Output the [X, Y] coordinate of the center of the cell containing the given text.  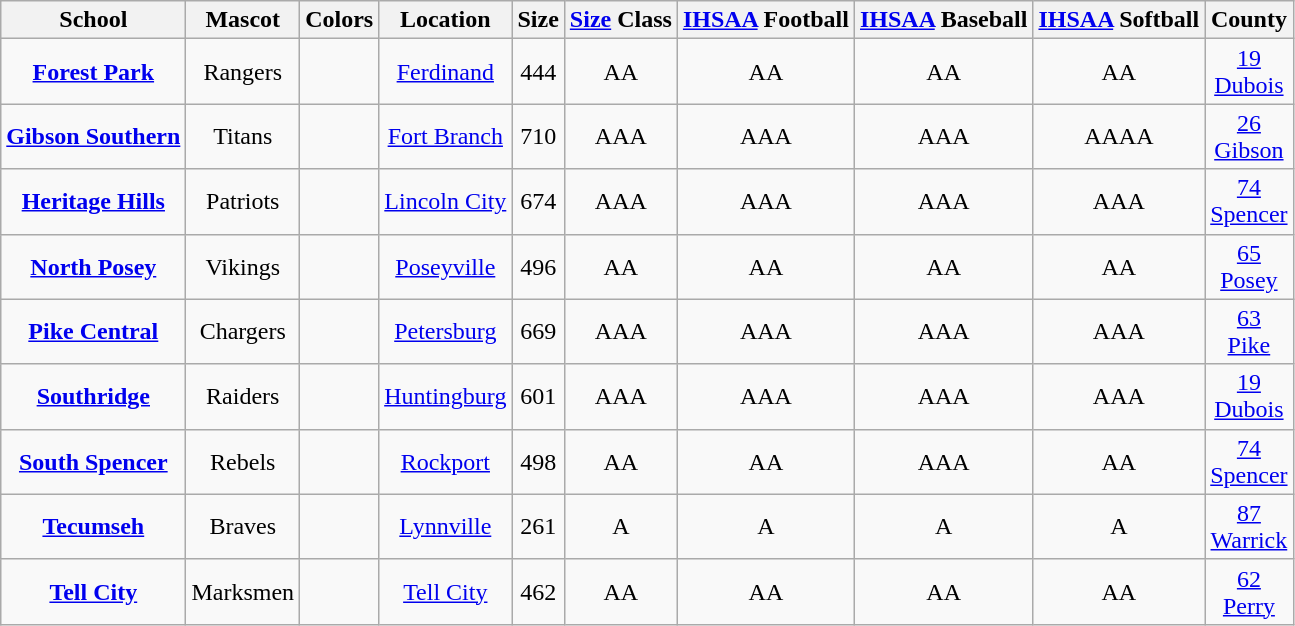
Size Class [620, 20]
496 [538, 266]
710 [538, 136]
Colors [340, 20]
Titans [243, 136]
Mascot [243, 20]
444 [538, 72]
Heritage Hills [94, 202]
Braves [243, 526]
Petersburg [446, 332]
261 [538, 526]
Tecumseh [94, 526]
Poseyville [446, 266]
Raiders [243, 396]
26Gibson [1249, 136]
462 [538, 592]
Lynnville [446, 526]
674 [538, 202]
Vikings [243, 266]
Size [538, 20]
63Pike [1249, 332]
School [94, 20]
Lincoln City [446, 202]
Ferdinand [446, 72]
65Posey [1249, 266]
IHSAA Baseball [943, 20]
Forest Park [94, 72]
Rockport [446, 462]
North Posey [94, 266]
AAAA [1119, 136]
Chargers [243, 332]
South Spencer [94, 462]
Huntingburg [446, 396]
87Warrick [1249, 526]
Rebels [243, 462]
IHSAA Softball [1119, 20]
Patriots [243, 202]
601 [538, 396]
Fort Branch [446, 136]
Pike Central [94, 332]
Gibson Southern [94, 136]
Southridge [94, 396]
Marksmen [243, 592]
62Perry [1249, 592]
669 [538, 332]
IHSAA Football [766, 20]
County [1249, 20]
Location [446, 20]
Rangers [243, 72]
498 [538, 462]
